Identify which cell holds the provided text, then report its [x, y] central coordinate. 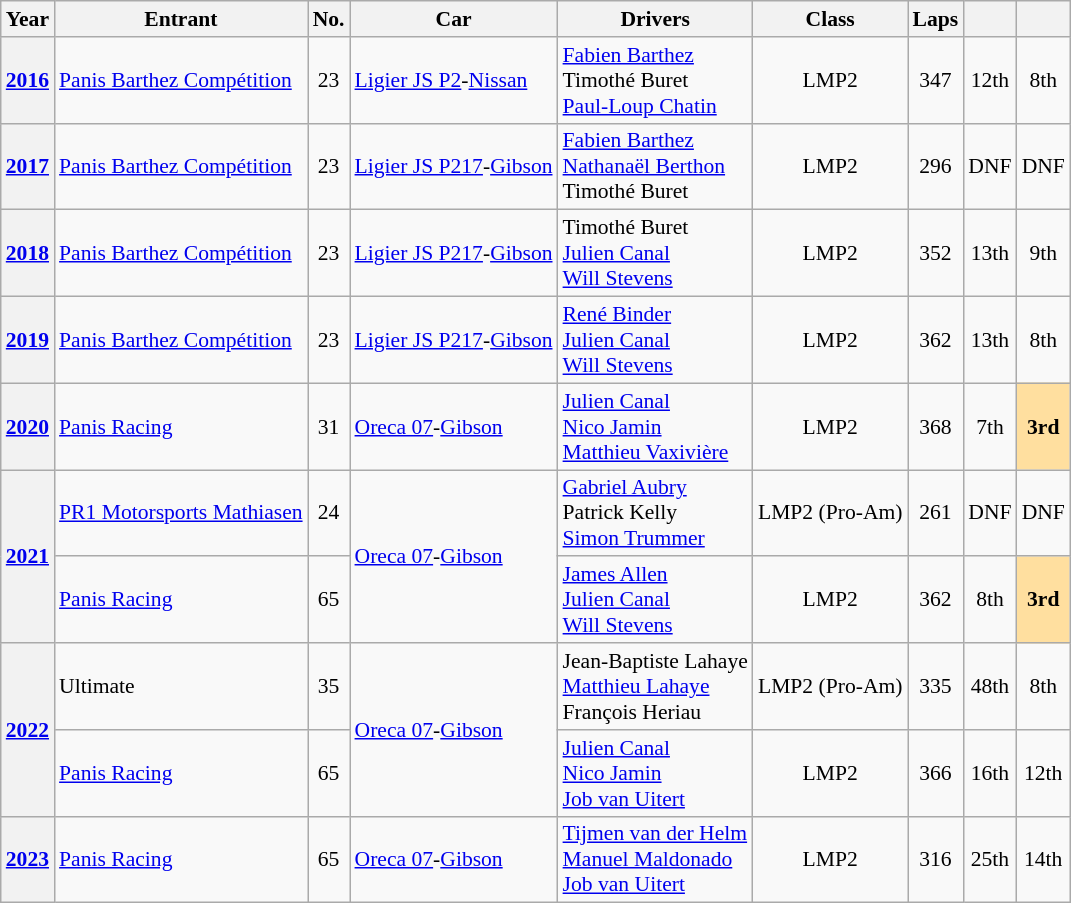
Timothé Buret Julien Canal Will Stevens [656, 254]
2016 [28, 80]
Julien Canal Nico Jamin Matthieu Vaxivière [656, 426]
31 [329, 426]
Drivers [656, 19]
335 [936, 686]
2017 [28, 166]
261 [936, 514]
Entrant [181, 19]
Gabriel Aubry Patrick Kelly Simon Trummer [656, 514]
James Allen Julien Canal Will Stevens [656, 600]
Fabien Barthez Nathanaël Berthon Timothé Buret [656, 166]
Year [28, 19]
2019 [28, 340]
48th [990, 686]
Ultimate [181, 686]
2023 [28, 860]
9th [1044, 254]
Ligier JS P2-Nissan [454, 80]
7th [990, 426]
25th [990, 860]
316 [936, 860]
24 [329, 514]
Laps [936, 19]
Jean-Baptiste Lahaye Matthieu Lahaye François Heriau [656, 686]
Class [830, 19]
14th [1044, 860]
René Binder Julien Canal Will Stevens [656, 340]
2018 [28, 254]
16th [990, 774]
347 [936, 80]
296 [936, 166]
Tijmen van der Helm Manuel Maldonado Job van Uitert [656, 860]
35 [329, 686]
2021 [28, 556]
352 [936, 254]
368 [936, 426]
Car [454, 19]
366 [936, 774]
PR1 Motorsports Mathiasen [181, 514]
Fabien Barthez Timothé Buret Paul-Loup Chatin [656, 80]
No. [329, 19]
Julien Canal Nico Jamin Job van Uitert [656, 774]
2020 [28, 426]
2022 [28, 730]
